Extract the [x, y] coordinate from the center of the cell holding the provided text.  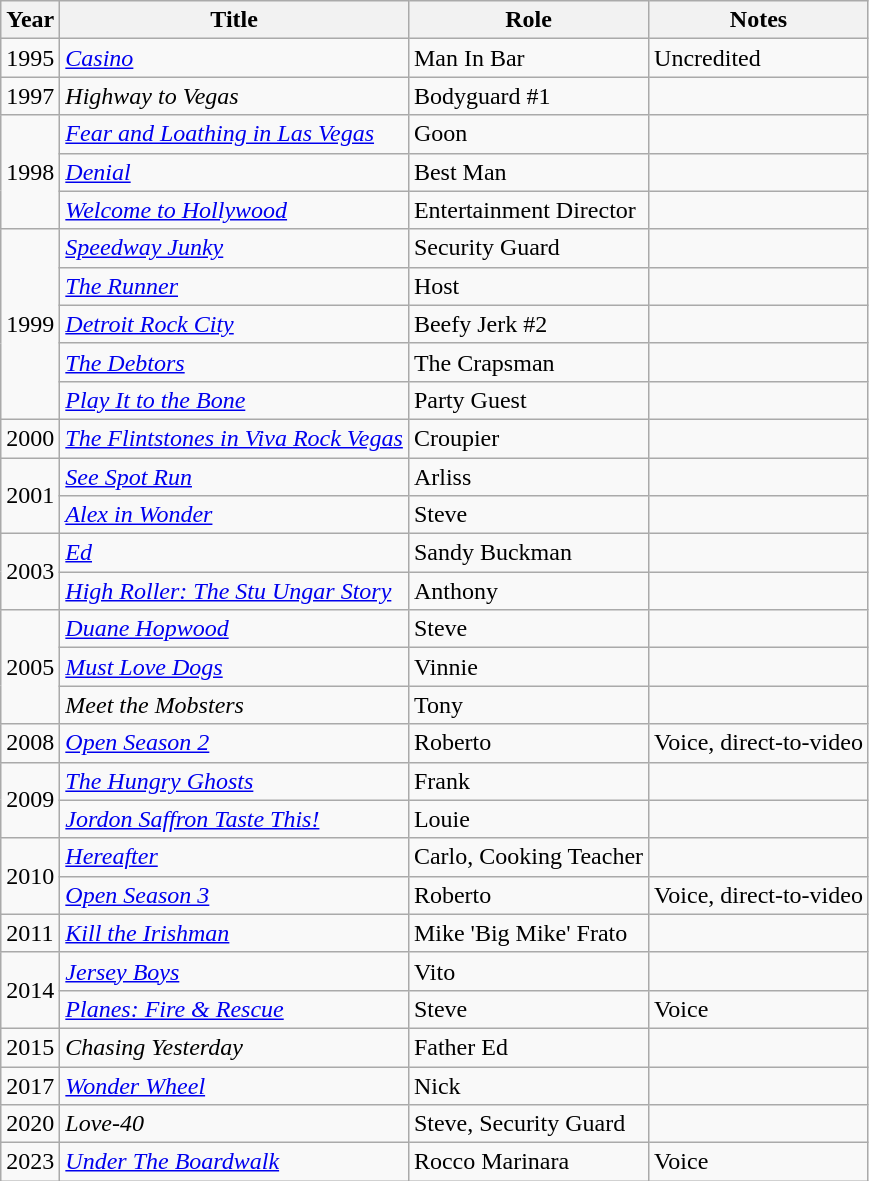
Speedway Junky [234, 248]
1997 [30, 96]
Wonder Wheel [234, 1085]
Year [30, 20]
Open Season 2 [234, 743]
2017 [30, 1085]
2010 [30, 876]
Father Ed [528, 1047]
Sandy Buckman [528, 553]
Rocco Marinara [528, 1162]
Uncredited [759, 58]
Mike 'Big Mike' Frato [528, 933]
Role [528, 20]
Tony [528, 705]
Croupier [528, 438]
2009 [30, 800]
Steve, Security Guard [528, 1124]
The Crapsman [528, 362]
Notes [759, 20]
Best Man [528, 172]
Chasing Yesterday [234, 1047]
Jordon Saffron Taste This! [234, 819]
Host [528, 286]
High Roller: The Stu Ungar Story [234, 591]
Goon [528, 134]
The Runner [234, 286]
Arliss [528, 477]
Bodyguard #1 [528, 96]
Carlo, Cooking Teacher [528, 857]
Vinnie [528, 667]
1995 [30, 58]
1998 [30, 172]
2015 [30, 1047]
Kill the Irishman [234, 933]
2014 [30, 990]
Planes: Fire & Rescue [234, 1009]
2001 [30, 496]
See Spot Run [234, 477]
Play It to the Bone [234, 400]
Love-40 [234, 1124]
Frank [528, 781]
Alex in Wonder [234, 515]
Under The Boardwalk [234, 1162]
Man In Bar [528, 58]
Detroit Rock City [234, 324]
Anthony [528, 591]
2023 [30, 1162]
2011 [30, 933]
Meet the Mobsters [234, 705]
Open Season 3 [234, 895]
Ed [234, 553]
Casino [234, 58]
2020 [30, 1124]
Must Love Dogs [234, 667]
Title [234, 20]
Vito [528, 971]
The Debtors [234, 362]
Louie [528, 819]
Welcome to Hollywood [234, 210]
Entertainment Director [528, 210]
Highway to Vegas [234, 96]
Jersey Boys [234, 971]
1999 [30, 324]
Duane Hopwood [234, 629]
2000 [30, 438]
Fear and Loathing in Las Vegas [234, 134]
2005 [30, 667]
2003 [30, 572]
Nick [528, 1085]
The Hungry Ghosts [234, 781]
Denial [234, 172]
The Flintstones in Viva Rock Vegas [234, 438]
Hereafter [234, 857]
2008 [30, 743]
Security Guard [528, 248]
Party Guest [528, 400]
Beefy Jerk #2 [528, 324]
